Pinpoint the cell where the given text exists, returning its [x, y] midpoint coordinate. 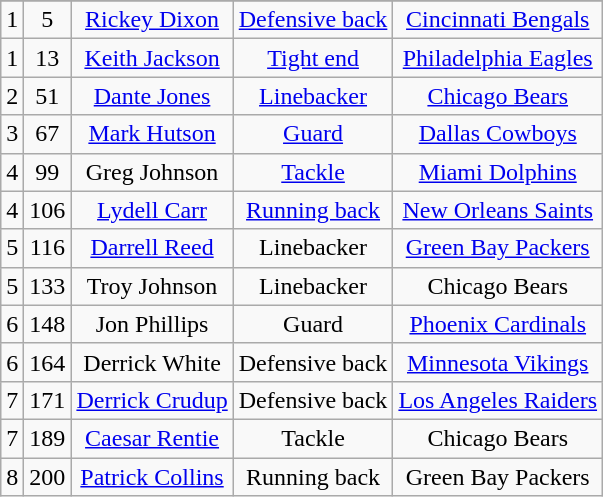
Rickey Dixon [152, 20]
Phoenix Cardinals [498, 324]
2 [12, 96]
164 [48, 362]
Jon Phillips [152, 324]
133 [48, 286]
106 [48, 210]
8 [12, 477]
148 [48, 324]
Caesar Rentie [152, 438]
51 [48, 96]
Keith Jackson [152, 58]
Cincinnati Bengals [498, 20]
New Orleans Saints [498, 210]
Dante Jones [152, 96]
200 [48, 477]
Minnesota Vikings [498, 362]
67 [48, 134]
Dallas Cowboys [498, 134]
Derrick Crudup [152, 400]
13 [48, 58]
171 [48, 400]
Greg Johnson [152, 172]
Mark Hutson [152, 134]
Derrick White [152, 362]
Lydell Carr [152, 210]
116 [48, 248]
Miami Dolphins [498, 172]
189 [48, 438]
99 [48, 172]
Darrell Reed [152, 248]
Philadelphia Eagles [498, 58]
Los Angeles Raiders [498, 400]
Tight end [313, 58]
Patrick Collins [152, 477]
3 [12, 134]
Troy Johnson [152, 286]
